Output the (x, y) coordinate of the center of the cell containing the given text.  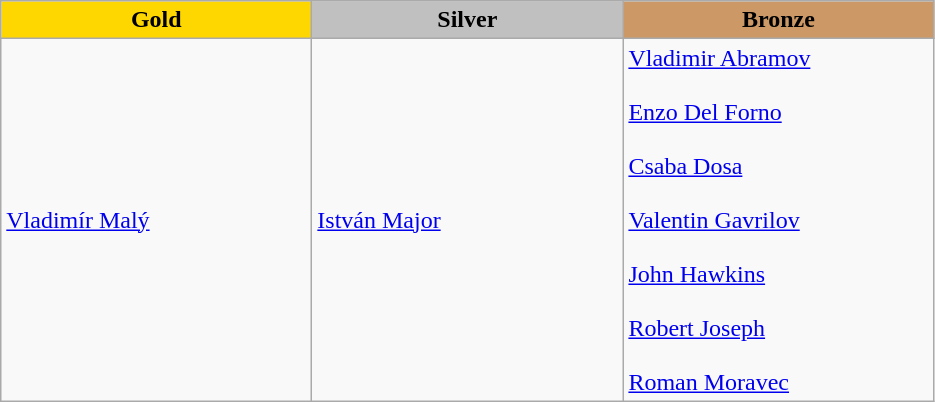
Bronze (778, 20)
Vladimir AbramovEnzo Del FornoCsaba DosaValentin GavrilovJohn HawkinsRobert JosephRoman Moravec (778, 220)
Gold (156, 20)
Silver (468, 20)
István Major (468, 220)
Vladimír Malý (156, 220)
